Extract the [x, y] coordinate from the center of the cell holding the provided text.  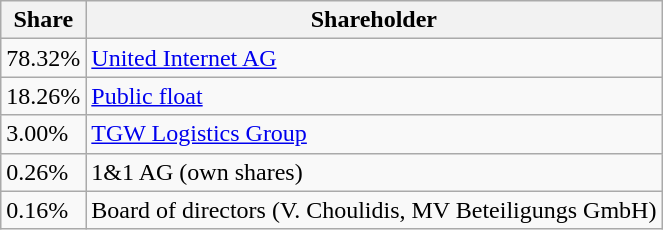
0.16% [44, 210]
0.26% [44, 172]
Public float [374, 96]
Board of directors (V. Choulidis, MV Beteiligungs GmbH) [374, 210]
78.32% [44, 58]
TGW Logistics Group [374, 134]
18.26% [44, 96]
Shareholder [374, 20]
3.00% [44, 134]
1&1 AG (own shares) [374, 172]
United Internet AG [374, 58]
Share [44, 20]
